Pinpoint the cell where the given text exists, returning its [x, y] midpoint coordinate. 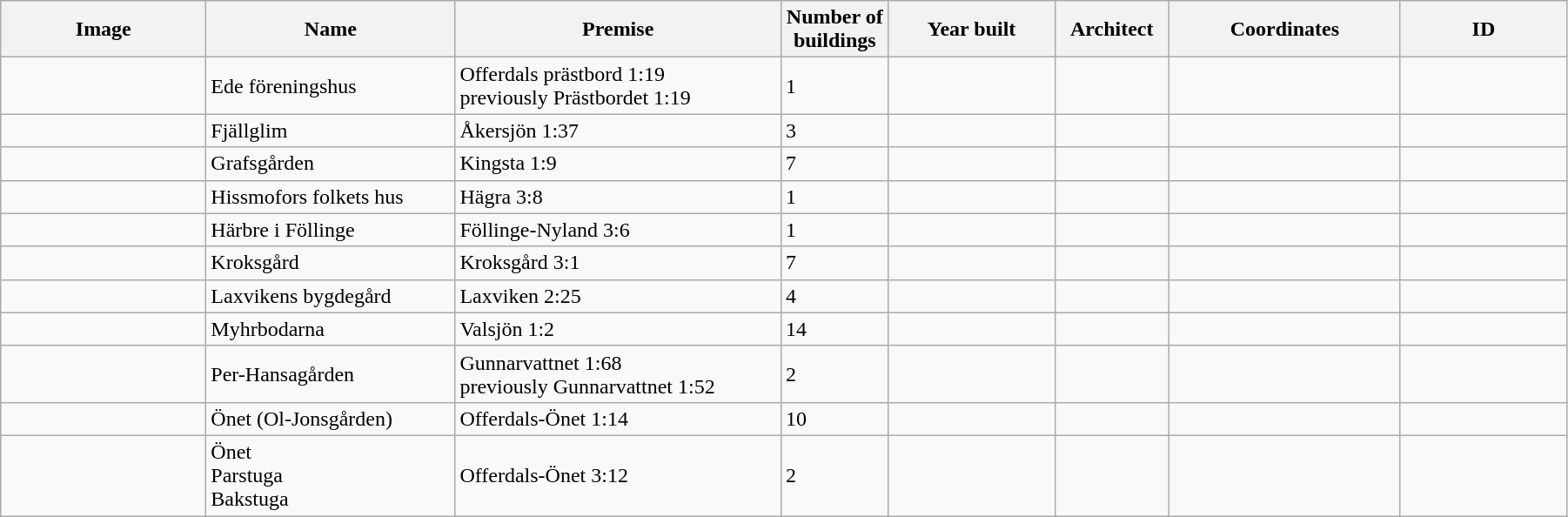
Offerdals-Önet 3:12 [618, 475]
Önet (Ol-Jonsgården) [331, 419]
Coordinates [1284, 30]
Year built [971, 30]
Fjällglim [331, 131]
3 [834, 131]
Per-Hansagården [331, 374]
Architect [1112, 30]
Föllinge-Nyland 3:6 [618, 230]
Åkersjön 1:37 [618, 131]
Valsjön 1:2 [618, 329]
Image [104, 30]
ID [1483, 30]
Name [331, 30]
4 [834, 296]
Kroksgård 3:1 [618, 263]
Offerdals prästbord 1:19previously Prästbordet 1:19 [618, 85]
10 [834, 419]
Myhrbodarna [331, 329]
Grafsgården [331, 164]
Härbre i Föllinge [331, 230]
Gunnarvattnet 1:68previously Gunnarvattnet 1:52 [618, 374]
Kingsta 1:9 [618, 164]
Number ofbuildings [834, 30]
Laxviken 2:25 [618, 296]
Premise [618, 30]
14 [834, 329]
Kroksgård [331, 263]
Laxvikens bygdegård [331, 296]
Offerdals-Önet 1:14 [618, 419]
ÖnetParstugaBakstuga [331, 475]
Hägra 3:8 [618, 197]
Hissmofors folkets hus [331, 197]
Ede föreningshus [331, 85]
